Return (X, Y) of the center of cell containing provided text 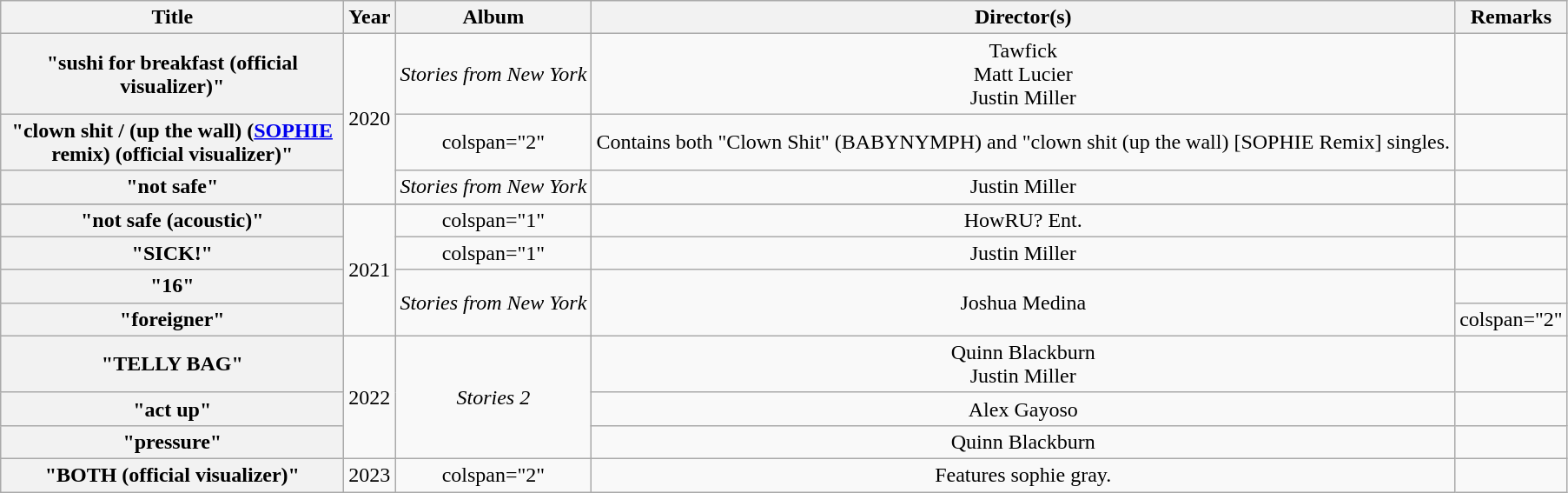
"not safe (acoustic)" (172, 220)
Director(s) (1023, 17)
"pressure" (172, 442)
TawfickMatt LucierJustin Miller (1023, 74)
Features sophie gray. (1023, 475)
Contains both "Clown Shit" (BABYNYMPH) and "clown shit (up the wall) [SOPHIE Remix] singles. (1023, 143)
"not safe" (172, 187)
2022 (370, 396)
"16" (172, 286)
Year (370, 17)
"act up" (172, 409)
"BOTH (official visualizer)" (172, 475)
"clown shit / (up the wall) (SOPHIE remix) (official visualizer)" (172, 143)
"foreigner" (172, 319)
Remarks (1512, 17)
Alex Gayoso (1023, 409)
2021 (370, 270)
HowRU? Ent. (1023, 220)
"SICK!" (172, 253)
"sushi for breakfast (official visualizer)" (172, 74)
Stories 2 (493, 396)
2023 (370, 475)
Quinn BlackburnJustin Miller (1023, 363)
Title (172, 17)
"TELLY BAG" (172, 363)
2020 (370, 118)
Album (493, 17)
Joshua Medina (1023, 303)
Quinn Blackburn (1023, 442)
